Identify which cell holds the provided text, then report its (x, y) central coordinate. 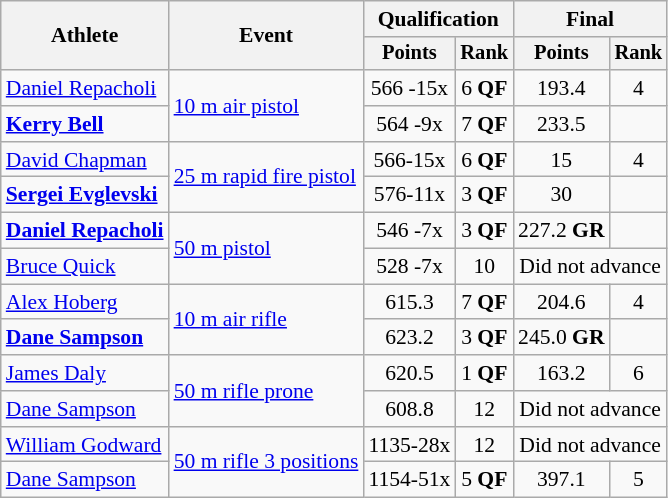
193.4 (561, 88)
10 m air pistol (266, 106)
204.6 (561, 302)
Final (590, 19)
163.2 (561, 373)
15 (561, 160)
227.2 GR (561, 231)
Event (266, 36)
10 (484, 267)
David Chapman (85, 160)
615.3 (409, 302)
564 -9x (409, 124)
Alex Hoberg (85, 302)
William Godward (85, 445)
397.1 (561, 480)
25 m rapid fire pistol (266, 178)
Sergei Evglevski (85, 195)
Athlete (85, 36)
Kerry Bell (85, 124)
50 m pistol (266, 248)
608.8 (409, 409)
245.0 GR (561, 338)
620.5 (409, 373)
566 -15x (409, 88)
528 -7x (409, 267)
Qualification (438, 19)
623.2 (409, 338)
566-15x (409, 160)
576-11x (409, 195)
10 m air rifle (266, 320)
Bruce Quick (85, 267)
50 m rifle prone (266, 390)
1135-28x (409, 445)
James Daly (85, 373)
30 (561, 195)
5 (639, 480)
233.5 (561, 124)
546 -7x (409, 231)
6 (639, 373)
1154-51x (409, 480)
5 QF (484, 480)
50 m rifle 3 positions (266, 462)
1 QF (484, 373)
